Capture the cell that displays the provided text and extract its [x, y] central coordinate. 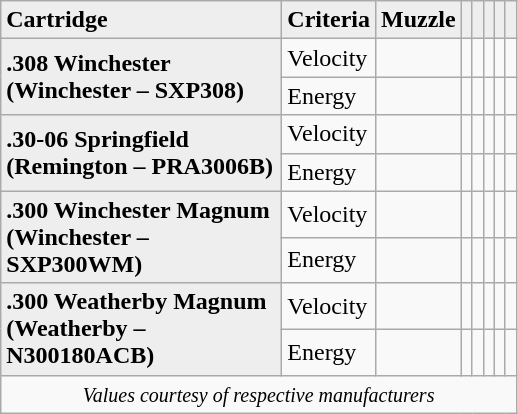
Muzzle [418, 20]
.300 Winchester Magnum (Winchester – SXP300WM) [142, 237]
.30-06 Springfield (Remington – PRA3006B) [142, 153]
Cartridge [142, 20]
Criteria [329, 20]
.300 Weatherby Magnum (Weatherby – N300180ACB) [142, 329]
.308 Winchester (Winchester – SXP308) [142, 77]
Values courtesy of respective manufacturers [259, 394]
